Return [x, y] of the center of cell containing provided text 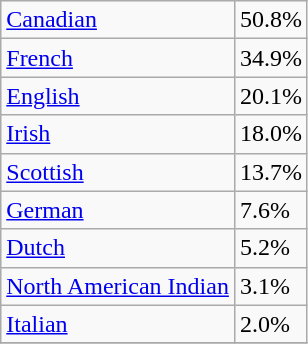
English [118, 96]
7.6% [270, 210]
3.1% [270, 286]
Dutch [118, 248]
18.0% [270, 134]
German [118, 210]
5.2% [270, 248]
French [118, 58]
20.1% [270, 96]
North American Indian [118, 286]
50.8% [270, 20]
2.0% [270, 324]
Italian [118, 324]
Scottish [118, 172]
Irish [118, 134]
Canadian [118, 20]
34.9% [270, 58]
13.7% [270, 172]
